Capture the cell that displays the provided text and extract its (x, y) central coordinate. 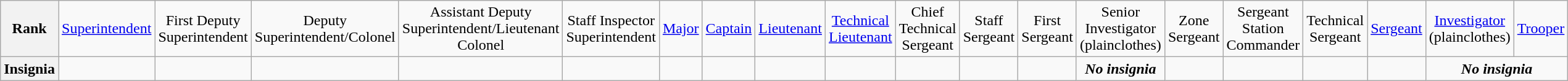
Deputy Superintendent/Colonel (325, 29)
Technical Sergeant (1335, 29)
First Deputy Superintendent (203, 29)
Sergeant (1397, 29)
Major (681, 29)
Staff Inspector Superintendent (611, 29)
Superintendent (107, 29)
Captain (729, 29)
Assistant Deputy Superintendent/Lieutenant Colonel (481, 29)
Senior Investigator (plainclothes) (1121, 29)
Sergeant Station Commander (1263, 29)
Insignia (30, 69)
Rank (30, 29)
First Sergeant (1048, 29)
Lieutenant (790, 29)
Trooper (1541, 29)
Chief Technical Sergeant (927, 29)
Investigator (plainclothes) (1470, 29)
Staff Sergeant (989, 29)
Zone Sergeant (1193, 29)
Technical Lieutenant (860, 29)
